Detect which cell encompasses the target text, then output its [X, Y] center coordinate. 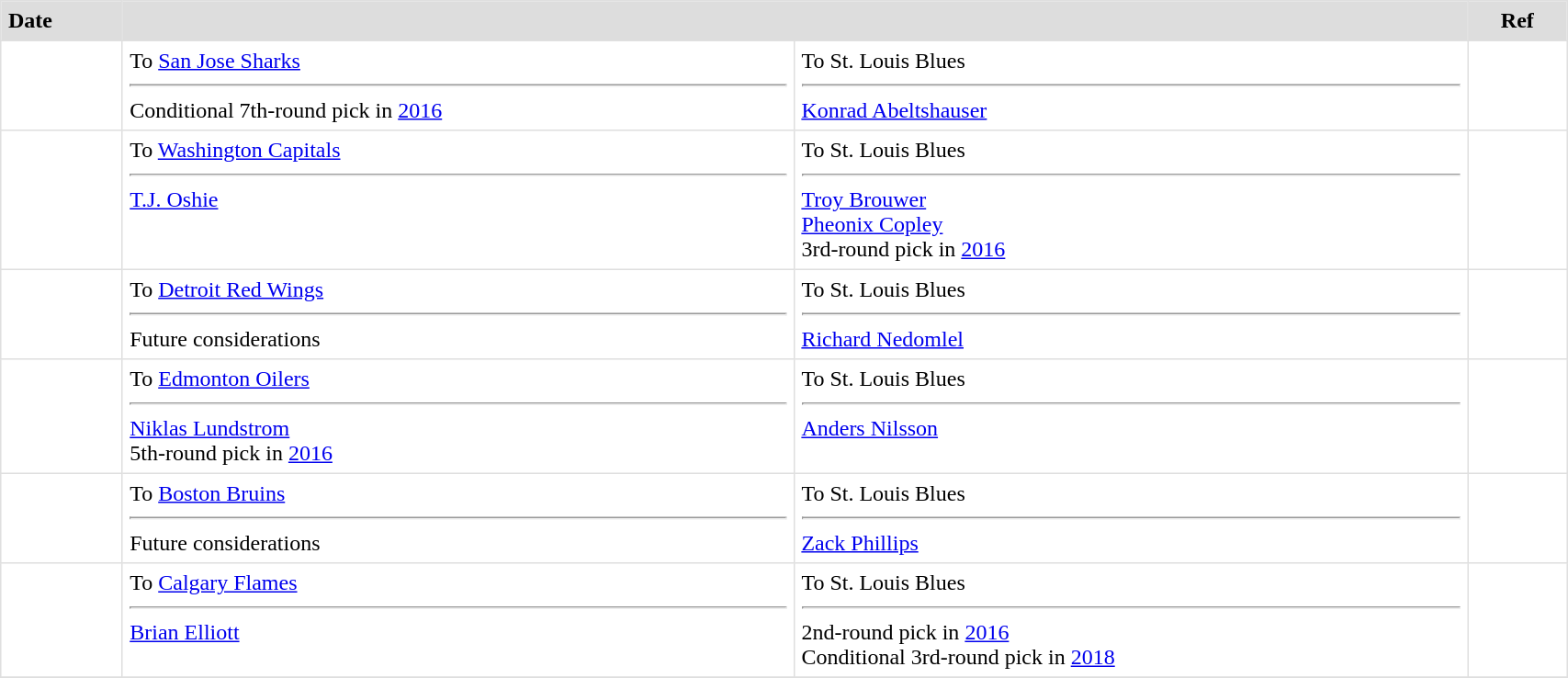
To Boston Bruins Future considerations [457, 518]
To Calgary Flames Brian Elliott [457, 620]
To St. Louis Blues 2nd-round pick in 2016 Conditional 3rd-round pick in 2018 [1131, 620]
To St. Louis Blues Zack Phillips [1131, 518]
To St. Louis Blues Troy BrouwerPheonix Copley 3rd-round pick in 2016 [1131, 200]
To Edmonton Oilers Niklas Lundstrom 5th-round pick in 2016 [457, 416]
To Detroit Red Wings Future considerations [457, 314]
Date [62, 21]
To San Jose Sharks Conditional 7th-round pick in 2016 [457, 85]
To St. Louis Blues Richard Nedomlel [1131, 314]
To St. Louis Blues Konrad Abeltshauser [1131, 85]
Ref [1517, 21]
To St. Louis Blues Anders Nilsson [1131, 416]
To Washington Capitals T.J. Oshie [457, 200]
